Provide the (X, Y) coordinate of the cell's center where the given text is located.  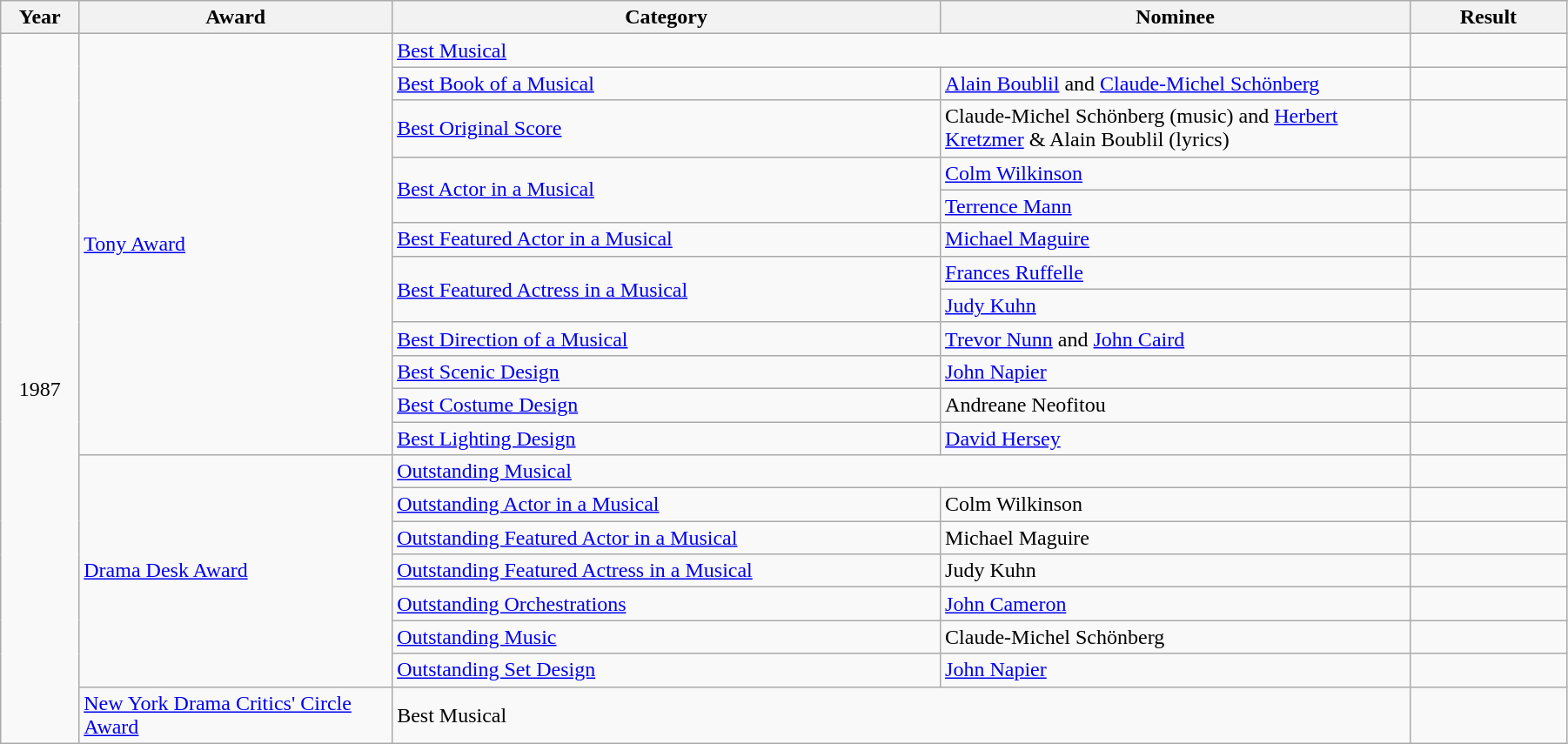
Alain Boublil and Claude-Michel Schönberg (1176, 84)
Outstanding Actor in a Musical (667, 505)
Trevor Nunn and John Caird (1176, 338)
Best Featured Actress in a Musical (667, 289)
Andreane Neofitou (1176, 405)
Tony Award (236, 245)
Best Actor in a Musical (667, 190)
Best Book of a Musical (667, 84)
John Cameron (1176, 604)
Outstanding Orchestrations (667, 604)
Result (1488, 17)
New York Drama Critics' Circle Award (236, 715)
David Hersey (1176, 438)
Outstanding Featured Actor in a Musical (667, 538)
Best Direction of a Musical (667, 338)
Best Featured Actor in a Musical (667, 239)
Best Scenic Design (667, 372)
Nominee (1176, 17)
Best Original Score (667, 129)
Terrence Mann (1176, 206)
Claude-Michel Schönberg (music) and Herbert Kretzmer & Alain Boublil (lyrics) (1176, 129)
Best Lighting Design (667, 438)
Outstanding Set Design (667, 670)
Outstanding Musical (901, 472)
Outstanding Music (667, 637)
Award (236, 17)
Best Costume Design (667, 405)
Outstanding Featured Actress in a Musical (667, 571)
1987 (40, 388)
Year (40, 17)
Claude-Michel Schönberg (1176, 637)
Drama Desk Award (236, 571)
Frances Ruffelle (1176, 272)
Category (667, 17)
